Detect which cell encompasses the target text, then output its (x, y) center coordinate. 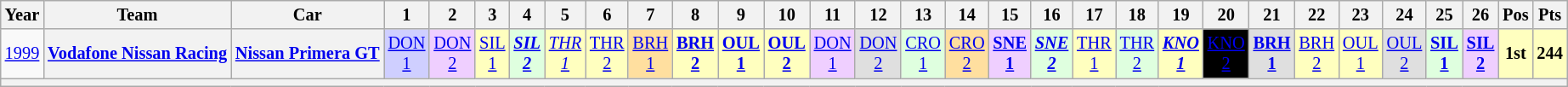
12 (878, 14)
Team (138, 14)
5 (565, 14)
7 (650, 14)
4 (527, 14)
KNO2 (1226, 54)
SNE1 (1010, 54)
Pts (1550, 14)
8 (695, 14)
3 (492, 14)
1999 (22, 54)
23 (1361, 14)
Nissan Primera GT (308, 54)
26 (1480, 14)
244 (1550, 54)
Car (308, 14)
14 (967, 14)
6 (607, 14)
11 (833, 14)
10 (787, 14)
1st (1515, 54)
16 (1052, 14)
Vodafone Nissan Racing (138, 54)
KNO1 (1181, 54)
18 (1137, 14)
2 (452, 14)
CRO1 (923, 54)
20 (1226, 14)
15 (1010, 14)
1 (407, 14)
SNE2 (1052, 54)
25 (1445, 14)
17 (1094, 14)
24 (1405, 14)
22 (1316, 14)
19 (1181, 14)
21 (1272, 14)
9 (741, 14)
Pos (1515, 14)
Year (22, 14)
13 (923, 14)
CRO2 (967, 54)
